Extract the [x, y] coordinate from the center of the cell holding the provided text.  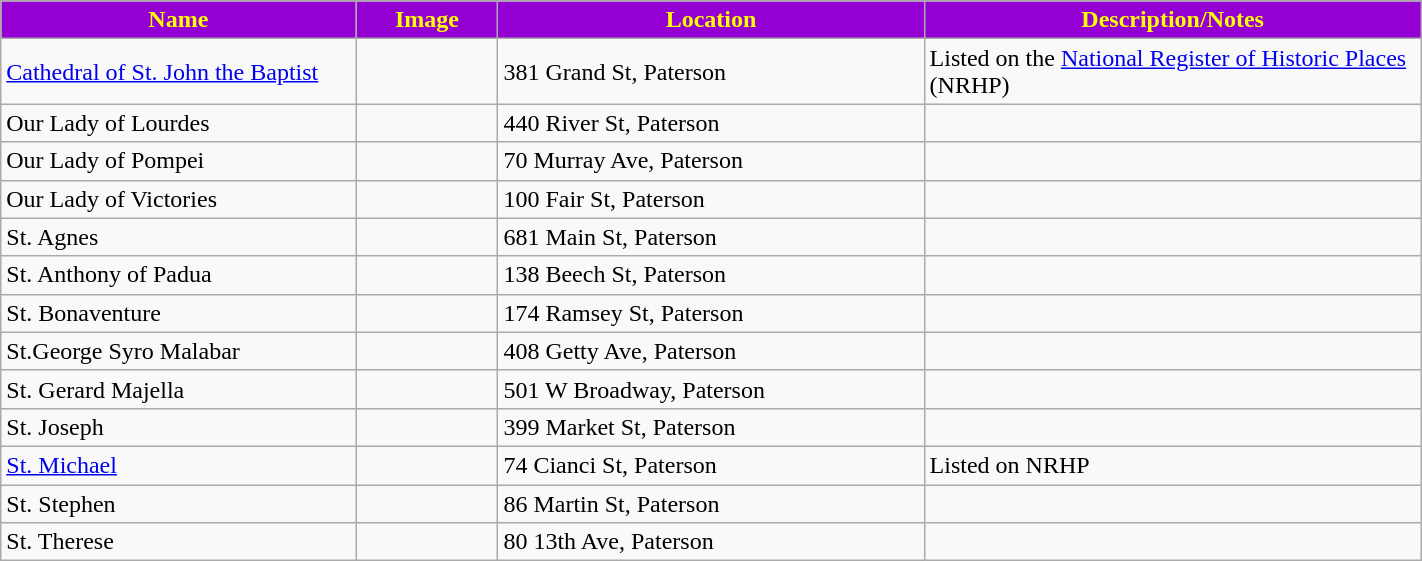
381 Grand St, Paterson [711, 72]
Location [711, 20]
408 Getty Ave, Paterson [711, 351]
501 W Broadway, Paterson [711, 389]
St. Stephen [178, 503]
Cathedral of St. John the Baptist [178, 72]
St. Therese [178, 542]
Listed on NRHP [1172, 465]
St. Bonaventure [178, 313]
440 River St, Paterson [711, 123]
St. Michael [178, 465]
86 Martin St, Paterson [711, 503]
Name [178, 20]
Our Lady of Pompei [178, 161]
70 Murray Ave, Paterson [711, 161]
174 Ramsey St, Paterson [711, 313]
138 Beech St, Paterson [711, 275]
100 Fair St, Paterson [711, 199]
Description/Notes [1172, 20]
St. Joseph [178, 427]
681 Main St, Paterson [711, 237]
74 Cianci St, Paterson [711, 465]
St. Gerard Majella [178, 389]
399 Market St, Paterson [711, 427]
Listed on the National Register of Historic Places (NRHP) [1172, 72]
Our Lady of Victories [178, 199]
St. Anthony of Padua [178, 275]
Our Lady of Lourdes [178, 123]
80 13th Ave, Paterson [711, 542]
Image [427, 20]
St.George Syro Malabar [178, 351]
St. Agnes [178, 237]
